Output the [x, y] coordinate of the center of the cell containing the given text.  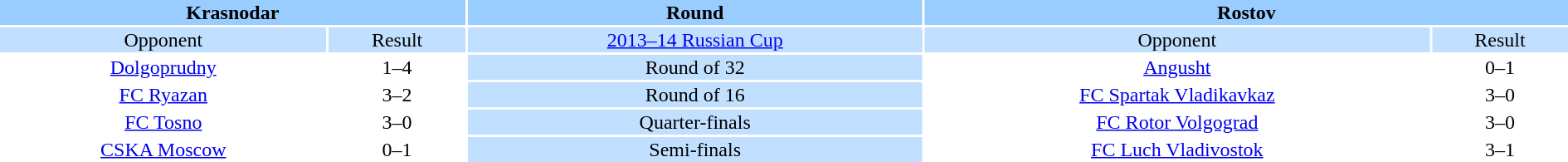
1–4 [397, 67]
Angusht [1177, 67]
FC Spartak Vladikavkaz [1177, 95]
2013–14 Russian Cup [695, 40]
Dolgoprudny [163, 67]
Round of 32 [695, 67]
Round of 16 [695, 95]
Rostov [1246, 12]
FC Luch Vladivostok [1177, 150]
FC Ryazan [163, 95]
3–1 [1500, 150]
FC Rotor Volgograd [1177, 122]
3–2 [397, 95]
Semi-finals [695, 150]
Round [695, 12]
Quarter-finals [695, 122]
FC Tosno [163, 122]
Krasnodar [232, 12]
CSKA Moscow [163, 150]
